Capture the cell that displays the provided text and extract its [X, Y] central coordinate. 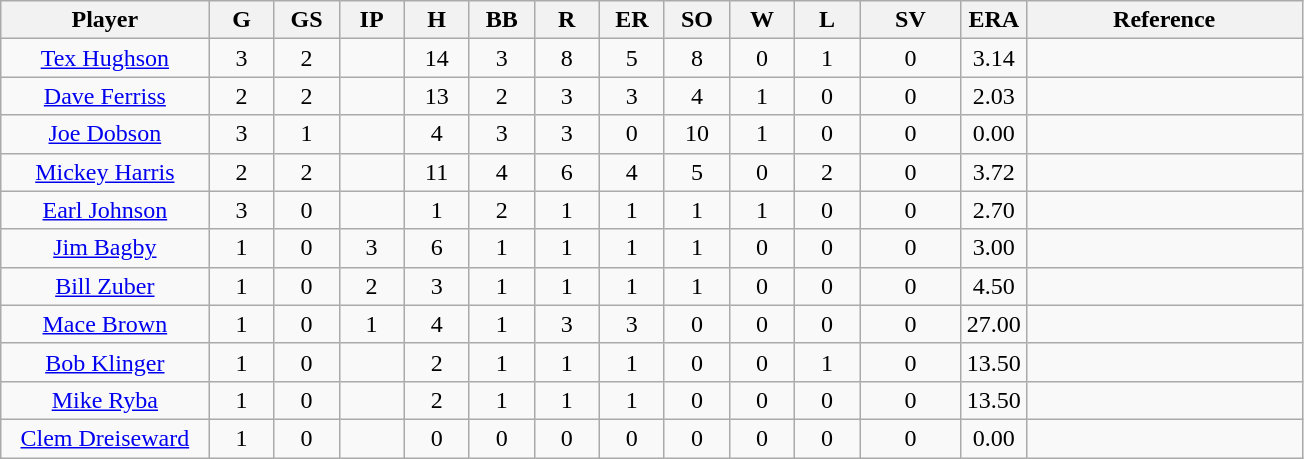
3.72 [994, 172]
Dave Ferriss [105, 96]
R [566, 20]
3.00 [994, 248]
Bob Klinger [105, 362]
SV [911, 20]
Reference [1164, 20]
H [436, 20]
ER [632, 20]
3.14 [994, 58]
10 [696, 134]
L [828, 20]
IP [372, 20]
ERA [994, 20]
Mace Brown [105, 324]
GS [306, 20]
2.70 [994, 210]
Jim Bagby [105, 248]
Mickey Harris [105, 172]
Tex Hughson [105, 58]
BB [502, 20]
SO [696, 20]
Clem Dreiseward [105, 438]
4.50 [994, 286]
G [242, 20]
13 [436, 96]
2.03 [994, 96]
Player [105, 20]
11 [436, 172]
14 [436, 58]
Bill Zuber [105, 286]
Earl Johnson [105, 210]
Mike Ryba [105, 400]
W [762, 20]
Joe Dobson [105, 134]
27.00 [994, 324]
